Return the (x, y) coordinate for the center point of the cell that contains the specified text.  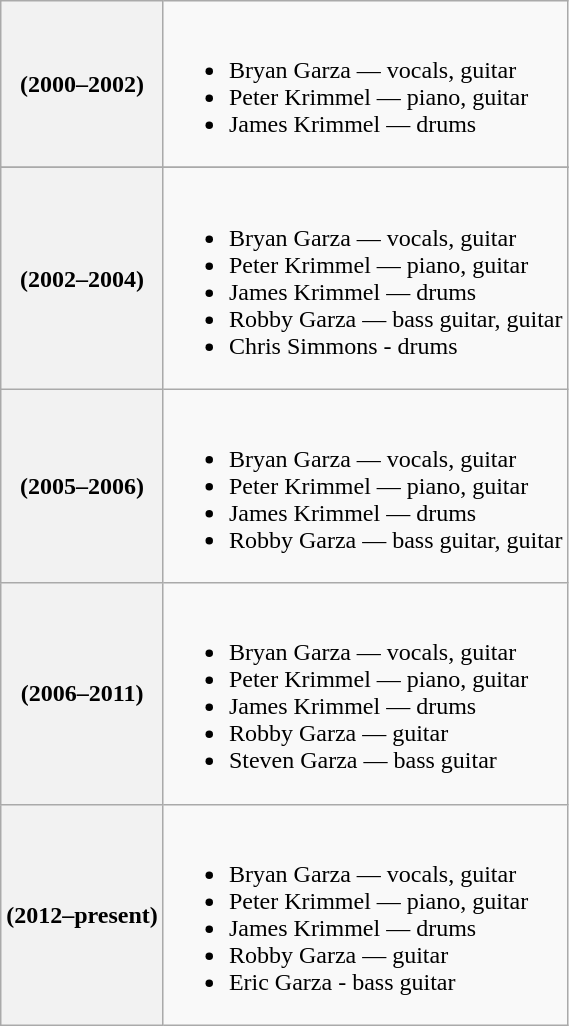
Bryan Garza — vocals, guitarPeter Krimmel — piano, guitarJames Krimmel — drumsRobby Garza — guitarEric Garza - bass guitar (366, 914)
(2002–2004) (82, 278)
(2000–2002) (82, 84)
Bryan Garza — vocals, guitarPeter Krimmel — piano, guitarJames Krimmel — drumsRobby Garza — guitarSteven Garza — bass guitar (366, 694)
(2012–present) (82, 914)
Bryan Garza — vocals, guitarPeter Krimmel — piano, guitarJames Krimmel — drumsRobby Garza — bass guitar, guitar (366, 486)
Bryan Garza — vocals, guitarPeter Krimmel — piano, guitarJames Krimmel — drumsRobby Garza — bass guitar, guitarChris Simmons - drums (366, 278)
(2006–2011) (82, 694)
Bryan Garza — vocals, guitarPeter Krimmel — piano, guitarJames Krimmel — drums (366, 84)
(2005–2006) (82, 486)
